For the text-containing cell, return its midpoint in (X, Y) coordinate format. 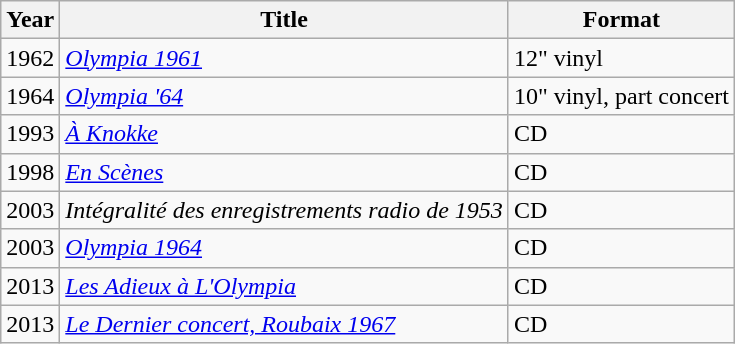
1962 (30, 58)
Format (621, 20)
Le Dernier concert, Roubaix 1967 (284, 324)
1993 (30, 134)
1964 (30, 96)
En Scènes (284, 172)
1998 (30, 172)
Olympia 1961 (284, 58)
Intégralité des enregistrements radio de 1953 (284, 210)
À Knokke (284, 134)
Title (284, 20)
Olympia '64 (284, 96)
12" vinyl (621, 58)
Les Adieux à L'Olympia (284, 286)
10" vinyl, part concert (621, 96)
Year (30, 20)
Olympia 1964 (284, 248)
